Identify which cell holds the provided text, then report its (x, y) central coordinate. 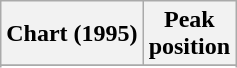
Peakposition (189, 34)
Chart (1995) (72, 34)
